Determine the [X, Y] coordinate at the center of the cell enclosing the given text.  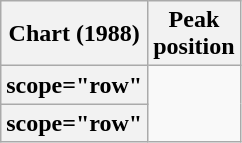
Peakposition [194, 34]
Chart (1988) [74, 34]
